Output the [x, y] coordinate of the center of the cell containing the given text.  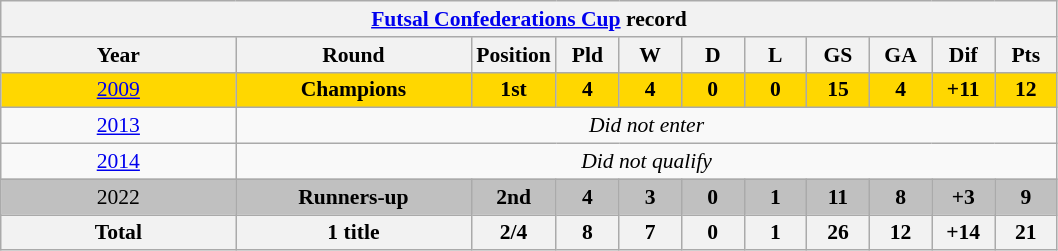
3 [650, 197]
2022 [118, 197]
D [712, 55]
Round [354, 55]
2/4 [514, 233]
+3 [964, 197]
2009 [118, 90]
2013 [118, 126]
Total [118, 233]
Futsal Confederations Cup record [529, 19]
26 [838, 233]
Dif [964, 55]
Position [514, 55]
GS [838, 55]
7 [650, 233]
1 title [354, 233]
2014 [118, 162]
W [650, 55]
Did not qualify [646, 162]
Did not enter [646, 126]
Champions [354, 90]
+11 [964, 90]
Pts [1026, 55]
L [776, 55]
2nd [514, 197]
11 [838, 197]
Pld [588, 55]
9 [1026, 197]
Runners-up [354, 197]
Year [118, 55]
15 [838, 90]
+14 [964, 233]
1st [514, 90]
GA [900, 55]
21 [1026, 233]
